Scan for the cell matching the given text and deliver its [X, Y] coordinate at center. 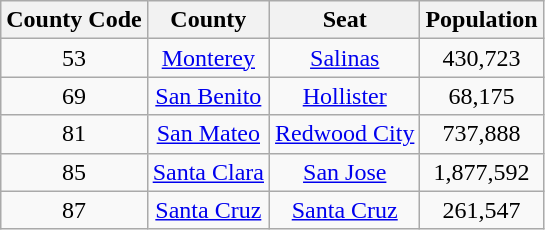
1,877,592 [482, 172]
County [208, 20]
53 [74, 58]
Monterey [208, 58]
737,888 [482, 134]
San Benito [208, 96]
68,175 [482, 96]
San Jose [345, 172]
87 [74, 210]
Salinas [345, 58]
Redwood City [345, 134]
85 [74, 172]
Seat [345, 20]
69 [74, 96]
261,547 [482, 210]
Hollister [345, 96]
San Mateo [208, 134]
430,723 [482, 58]
County Code [74, 20]
Population [482, 20]
81 [74, 134]
Santa Clara [208, 172]
